Locate the cell with the specified text and output its (x, y) center coordinate. 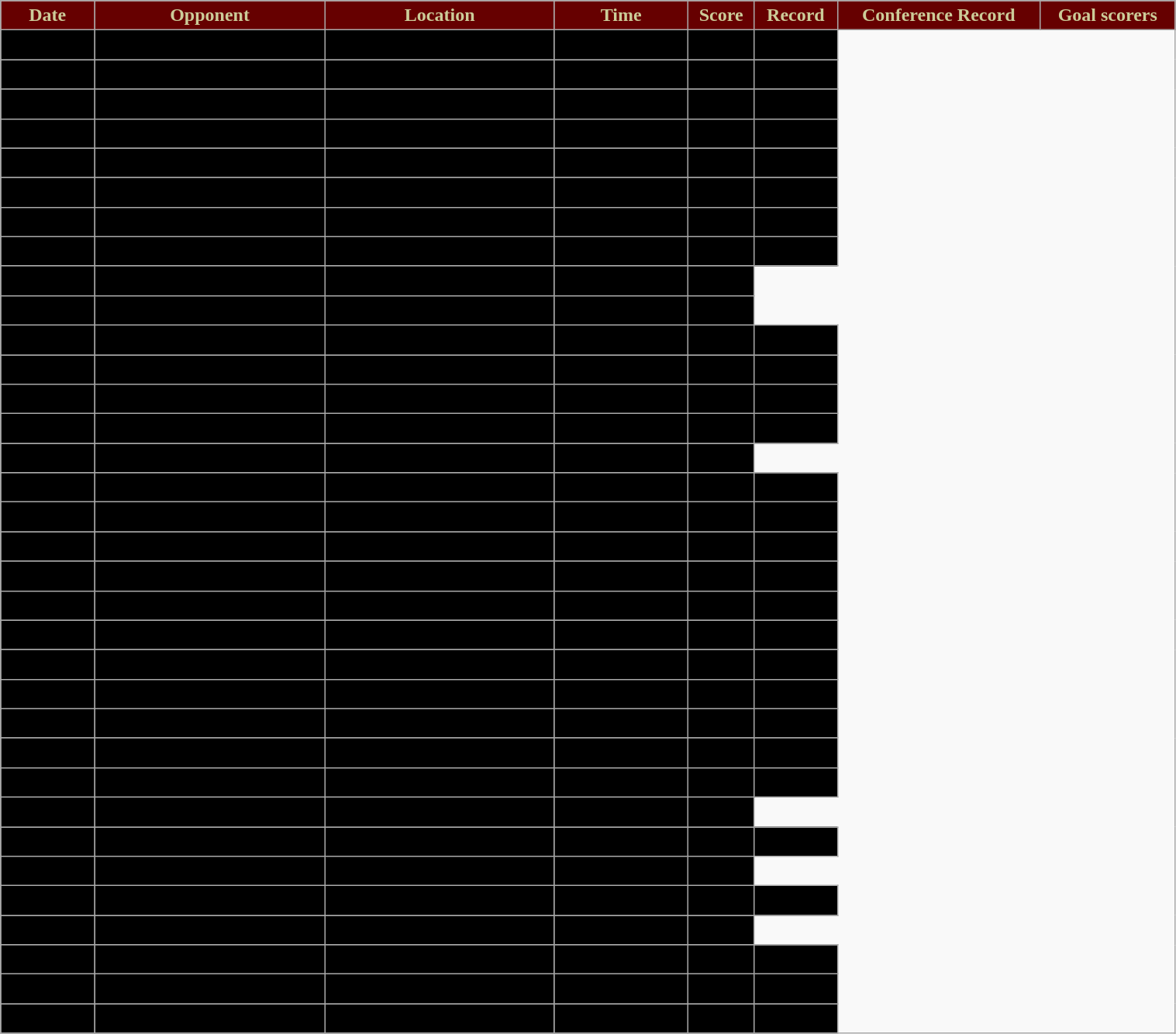
01/25/12 (48, 812)
vs. Boston University * (210, 281)
Goal scorers (1107, 16)
02/07/12 (48, 871)
01/22/12 (48, 782)
12/10/11 (48, 576)
01/31/12 (48, 841)
vs. Quinnipiac (210, 163)
Storrs, Conn. 1:00 p.m. (439, 930)
vs. Dartmouth (210, 192)
at Quinnipiac (210, 399)
Opponent (210, 16)
01/17/12 (48, 723)
Storrs, Conn. (439, 782)
12/04/11 (48, 517)
02/17/12 (48, 989)
01/05/12 (48, 605)
10/21/11 (48, 163)
02/18/12 (48, 1018)
Date (48, 16)
3:00 p.m. ET (622, 310)
Boston (439, 339)
02/04/12 (48, 901)
10/28/11 (48, 222)
01/10/12 (48, 664)
12/09/11 (48, 546)
02/12/12 (48, 960)
vs. Maine (210, 251)
vs. Connecticut (210, 960)
at Brown (210, 458)
10/09/11 (48, 74)
11/22/11 (48, 399)
at Northeastern (210, 339)
5:00 p.m. (622, 841)
Location (439, 16)
10/23/11 (48, 192)
01/06/12 (48, 635)
11/02/11 (48, 281)
at New Hampshire (210, 104)
Time (622, 16)
Durham, N.H. (439, 104)
Conference Record (938, 16)
vs. St. Lawrence (210, 605)
Beanpot Consolation (210, 871)
11/05/11 (48, 310)
at Providence (210, 222)
vs. Clarkson (210, 635)
Boston (Northeastern) (439, 605)
Record (795, 16)
11/18/11 (48, 370)
12/03/11 (48, 488)
11/25/11 (48, 429)
Hampden, Conn. (439, 399)
at Vermont (210, 694)
01/14/12 (48, 694)
02/11/12 (48, 930)
10/14/11 (48, 104)
10/15/11 (48, 133)
01/20/12 (48, 753)
11/17/11 (48, 339)
Burlington, Vt. (439, 694)
vs. Princeton (210, 429)
11/27/11 (48, 458)
10/30/11 (48, 251)
Score (721, 16)
10/08/11 (48, 45)
